Pinpoint the cell where the given text exists, returning its (x, y) midpoint coordinate. 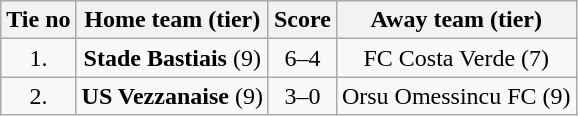
Away team (tier) (456, 20)
Score (302, 20)
2. (38, 96)
6–4 (302, 58)
1. (38, 58)
Home team (tier) (172, 20)
US Vezzanaise (9) (172, 96)
FC Costa Verde (7) (456, 58)
3–0 (302, 96)
Orsu Omessincu FC (9) (456, 96)
Stade Bastiais (9) (172, 58)
Tie no (38, 20)
